Find where the given text appears and provide that cell's center as (X, Y) coordinate. 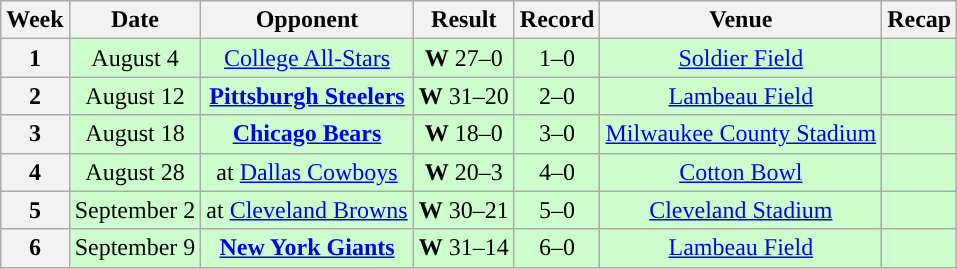
6–0 (557, 248)
September 2 (135, 210)
5 (35, 210)
August 4 (135, 58)
1 (35, 58)
Result (464, 20)
August 12 (135, 96)
Cotton Bowl (741, 172)
W 31–14 (464, 248)
W 31–20 (464, 96)
5–0 (557, 210)
3–0 (557, 134)
at Cleveland Browns (307, 210)
1–0 (557, 58)
Week (35, 20)
2–0 (557, 96)
W 18–0 (464, 134)
2 (35, 96)
September 9 (135, 248)
August 28 (135, 172)
W 27–0 (464, 58)
4–0 (557, 172)
Pittsburgh Steelers (307, 96)
4 (35, 172)
Recap (920, 20)
Soldier Field (741, 58)
at Dallas Cowboys (307, 172)
Cleveland Stadium (741, 210)
Venue (741, 20)
6 (35, 248)
College All-Stars (307, 58)
W 30–21 (464, 210)
New York Giants (307, 248)
W 20–3 (464, 172)
Chicago Bears (307, 134)
Date (135, 20)
Opponent (307, 20)
Record (557, 20)
Milwaukee County Stadium (741, 134)
3 (35, 134)
August 18 (135, 134)
